From the cell containing the given text, extract its center point as [x, y] coordinate. 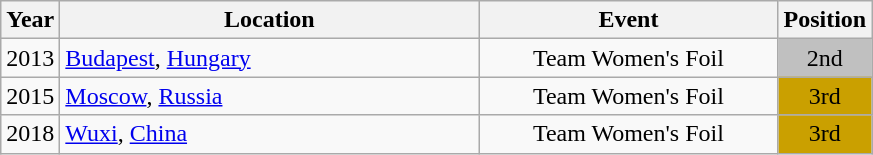
Event [628, 20]
Wuxi, China [270, 134]
2013 [30, 58]
Location [270, 20]
Moscow, Russia [270, 96]
Budapest, Hungary [270, 58]
2018 [30, 134]
2015 [30, 96]
2nd [825, 58]
Year [30, 20]
Position [825, 20]
